Search for the cell housing the specified text and yield its [x, y] center coordinate. 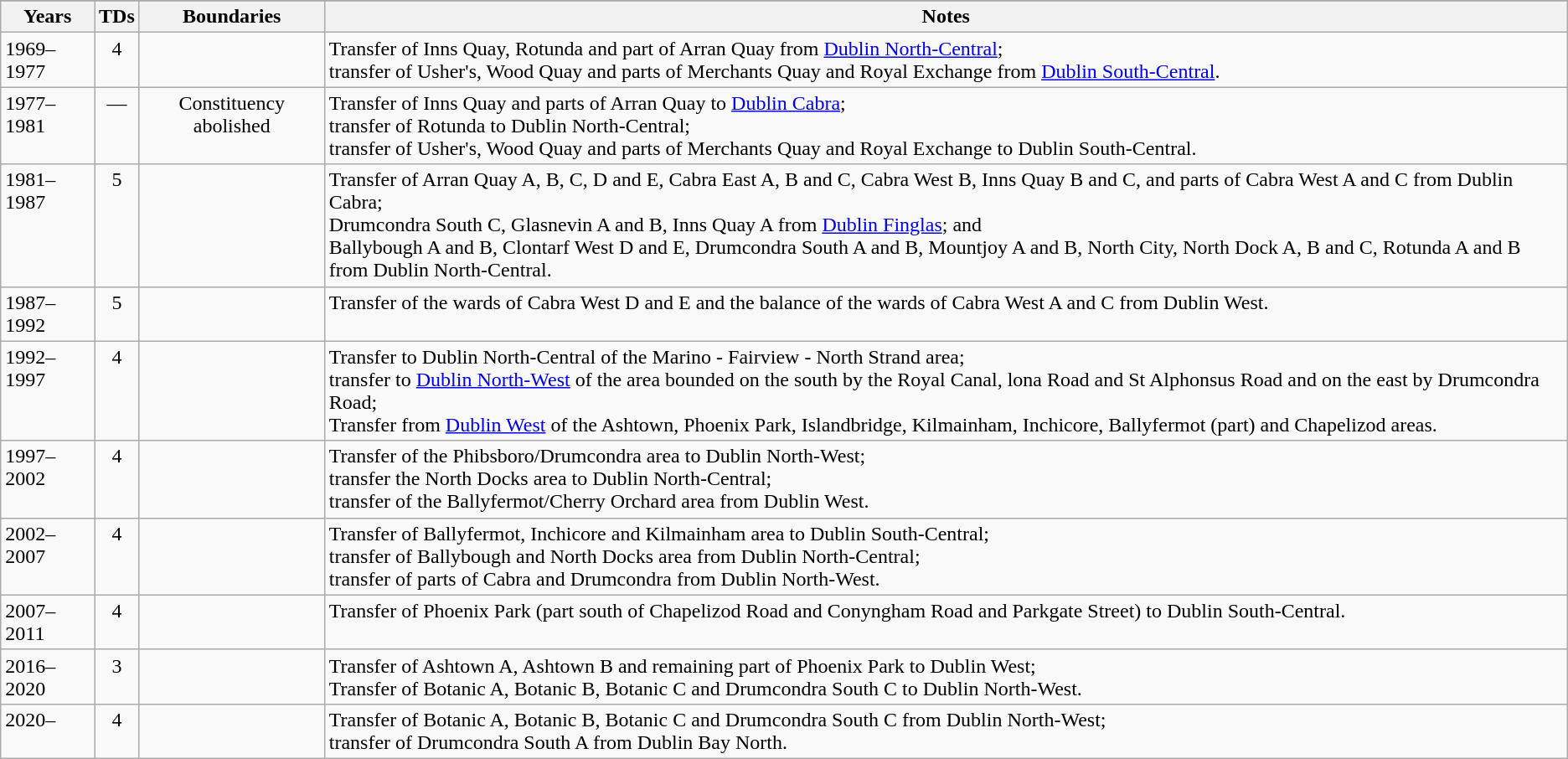
1987–1992 [48, 313]
3 [117, 677]
1997–2002 [48, 479]
1969–1977 [48, 60]
Years [48, 17]
2002–2007 [48, 556]
Boundaries [231, 17]
TDs [117, 17]
2020– [48, 731]
Constituency abolished [231, 126]
1977–1981 [48, 126]
1981–1987 [48, 225]
2016–2020 [48, 677]
2007–2011 [48, 622]
Transfer of Phoenix Park (part south of Chapelizod Road and Conyngham Road and Parkgate Street) to Dublin South-Central. [946, 622]
Transfer of the wards of Cabra West D and E and the balance of the wards of Cabra West A and C from Dublin West. [946, 313]
— [117, 126]
Transfer of Botanic A, Botanic B, Botanic C and Drumcondra South C from Dublin North-West;transfer of Drumcondra South A from Dublin Bay North. [946, 731]
Notes [946, 17]
1992–1997 [48, 390]
